For the text-containing cell, return its midpoint in [X, Y] coordinate format. 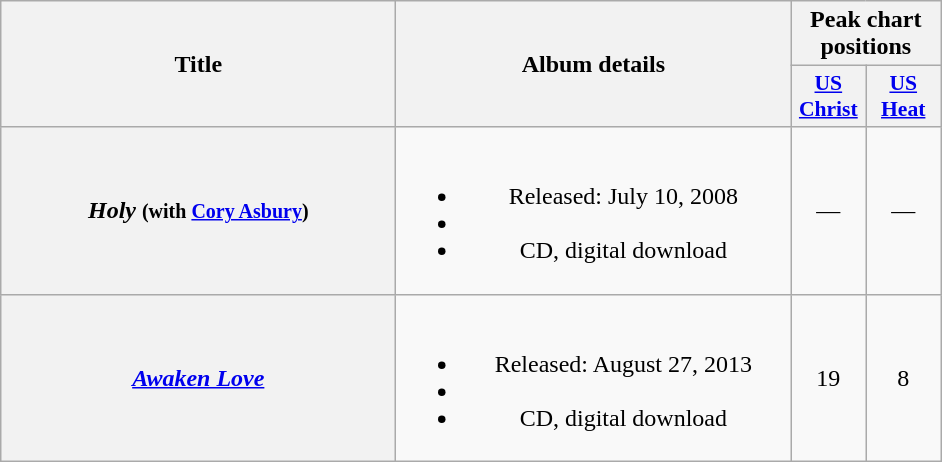
19 [828, 378]
Awaken Love [198, 378]
Released: August 27, 2013CD, digital download [594, 378]
8 [904, 378]
Released: July 10, 2008CD, digital download [594, 210]
USHeat [904, 96]
Holy (with Cory Asbury) [198, 210]
USChrist [828, 96]
Album details [594, 64]
Peak chart positions [866, 34]
Title [198, 64]
